Provide the (x, y) coordinate of the cell's center where the given text is located.  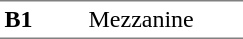
Mezzanine (164, 20)
B1 (42, 20)
